Extract the [x, y] coordinate from the center of the cell holding the provided text.  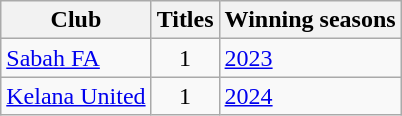
Club [76, 20]
Winning seasons [310, 20]
Kelana United [76, 96]
2024 [310, 96]
2023 [310, 58]
Titles [185, 20]
Sabah FA [76, 58]
